Pinpoint the cell where the given text exists, returning its [X, Y] midpoint coordinate. 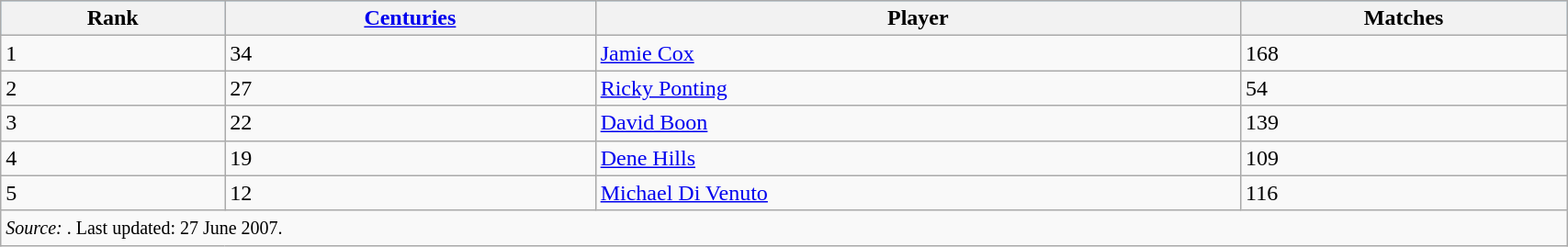
Jamie Cox [918, 53]
22 [411, 123]
Player [918, 18]
12 [411, 193]
Dene Hills [918, 158]
5 [113, 193]
3 [113, 123]
David Boon [918, 123]
109 [1404, 158]
116 [1404, 193]
4 [113, 158]
139 [1404, 123]
Centuries [411, 18]
168 [1404, 53]
19 [411, 158]
Ricky Ponting [918, 88]
34 [411, 53]
1 [113, 53]
Rank [113, 18]
2 [113, 88]
54 [1404, 88]
Michael Di Venuto [918, 193]
27 [411, 88]
Source: . Last updated: 27 June 2007. [784, 228]
Matches [1404, 18]
